Return the [x, y] coordinate for the center point of the cell that contains the specified text.  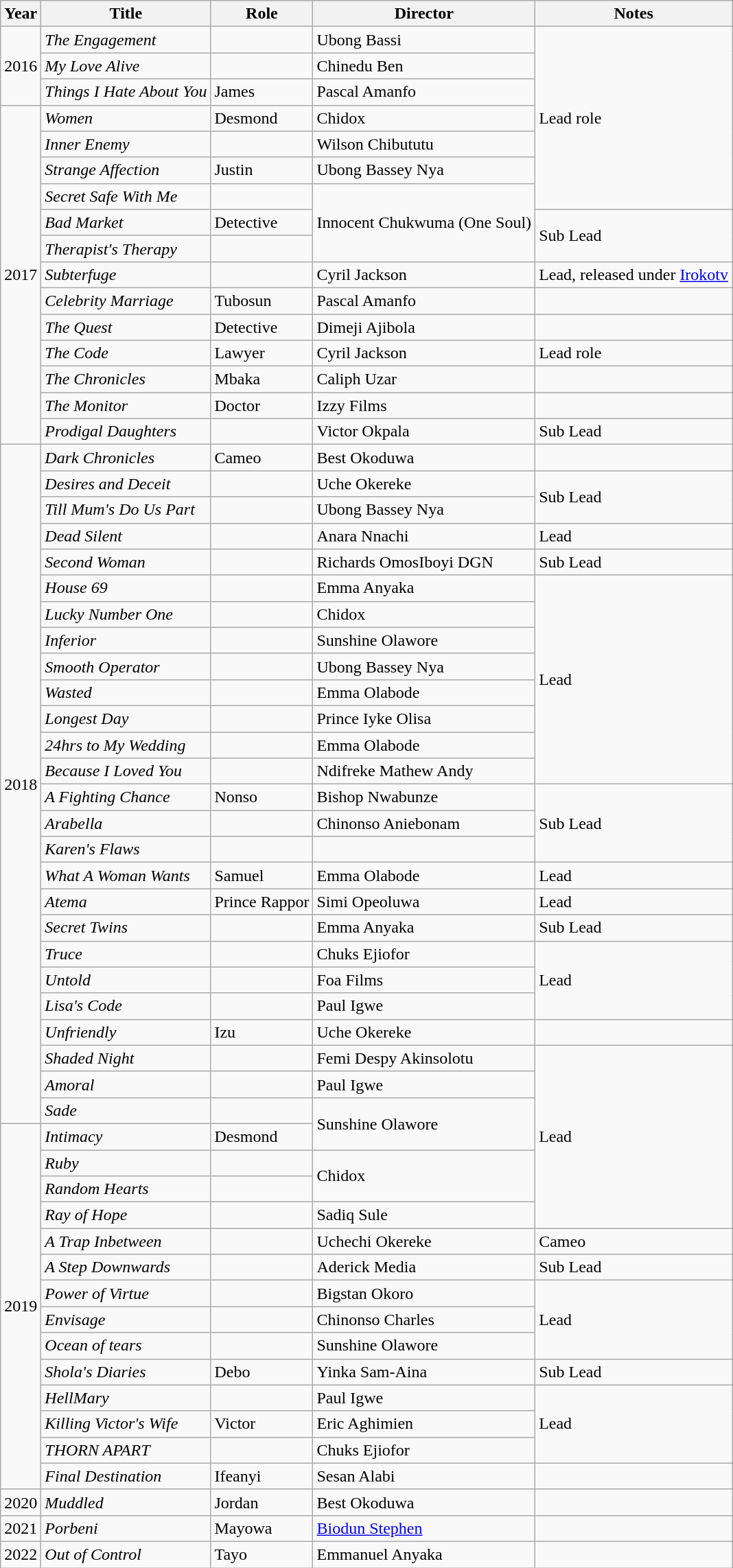
The Code [126, 353]
Dark Chronicles [126, 458]
Women [126, 118]
Ifeanyi [262, 1476]
24hrs to My Wedding [126, 745]
Sade [126, 1110]
Unfriendly [126, 1032]
Power of Virtue [126, 1294]
Year [21, 14]
Second Woman [126, 562]
2016 [21, 66]
Sadiq Sule [424, 1215]
Untold [126, 980]
Tayo [262, 1554]
2019 [21, 1307]
Lisa's Code [126, 1006]
Atema [126, 902]
The Chronicles [126, 379]
Eric Aghimien [424, 1424]
Truce [126, 954]
Killing Victor's Wife [126, 1424]
Random Hearts [126, 1189]
Longest Day [126, 718]
Secret Safe With Me [126, 196]
A Step Downwards [126, 1267]
Things I Hate About You [126, 92]
My Love Alive [126, 66]
2018 [21, 784]
Mayowa [262, 1528]
Shola's Diaries [126, 1372]
Justin [262, 170]
Nonso [262, 797]
THORN APART [126, 1450]
Role [262, 14]
Ray of Hope [126, 1215]
Izu [262, 1032]
Caliph Uzar [424, 379]
Prodigal Daughters [126, 432]
Out of Control [126, 1554]
Dimeji Ajibola [424, 327]
Desires and Deceit [126, 484]
Victor Okpala [424, 432]
Richards OmosIboyi DGN [424, 562]
Envisage [126, 1320]
Bishop Nwabunze [424, 797]
Inferior [126, 640]
Shaded Night [126, 1058]
Sesan Alabi [424, 1476]
Intimacy [126, 1136]
Simi Opeoluwa [424, 902]
Chinonso Aniebonam [424, 823]
Bigstan Okoro [424, 1294]
Because I Loved You [126, 771]
Secret Twins [126, 928]
Anara Nnachi [424, 536]
Chinedu Ben [424, 66]
Lucky Number One [126, 614]
Chinonso Charles [424, 1320]
Bad Market [126, 222]
Victor [262, 1424]
Emmanuel Anyaka [424, 1554]
Wilson Chibututu [424, 144]
Karen's Flaws [126, 850]
Debo [262, 1372]
Lead, released under Irokotv [634, 274]
Ubong Bassi [424, 40]
Ndifreke Mathew Andy [424, 771]
Ocean of tears [126, 1346]
Arabella [126, 823]
Porbeni [126, 1528]
House 69 [126, 588]
Izzy Films [424, 406]
Strange Affection [126, 170]
Final Destination [126, 1476]
Foa Films [424, 980]
Therapist's Therapy [126, 248]
Muddled [126, 1502]
Doctor [262, 406]
Biodun Stephen [424, 1528]
Notes [634, 14]
The Quest [126, 327]
Celebrity Marriage [126, 301]
What A Woman Wants [126, 876]
Samuel [262, 876]
James [262, 92]
Tubosun [262, 301]
Uchechi Okereke [424, 1241]
Prince Rappor [262, 902]
Inner Enemy [126, 144]
Prince Iyke Olisa [424, 718]
2021 [21, 1528]
Subterfuge [126, 274]
Title [126, 14]
2017 [21, 274]
Mbaka [262, 379]
Innocent Chukwuma (One Soul) [424, 222]
2020 [21, 1502]
Femi Despy Akinsolotu [424, 1058]
Dead Silent [126, 536]
A Trap Inbetween [126, 1241]
Yinka Sam-Aina [424, 1372]
Jordan [262, 1502]
Amoral [126, 1084]
Lawyer [262, 353]
Ruby [126, 1163]
2022 [21, 1554]
Smooth Operator [126, 666]
The Monitor [126, 406]
The Engagement [126, 40]
Director [424, 14]
Wasted [126, 692]
HellMary [126, 1398]
Till Mum's Do Us Part [126, 510]
Aderick Media [424, 1267]
A Fighting Chance [126, 797]
